Output the [X, Y] coordinate of the center of the cell containing the given text.  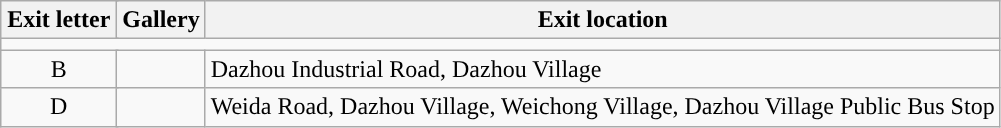
Weida Road, Dazhou Village, Weichong Village, Dazhou Village Public Bus Stop [602, 107]
D [59, 107]
B [59, 69]
Gallery [161, 20]
Exit letter [59, 20]
Exit location [602, 20]
Dazhou Industrial Road, Dazhou Village [602, 69]
